Capture the cell that displays the provided text and extract its (x, y) central coordinate. 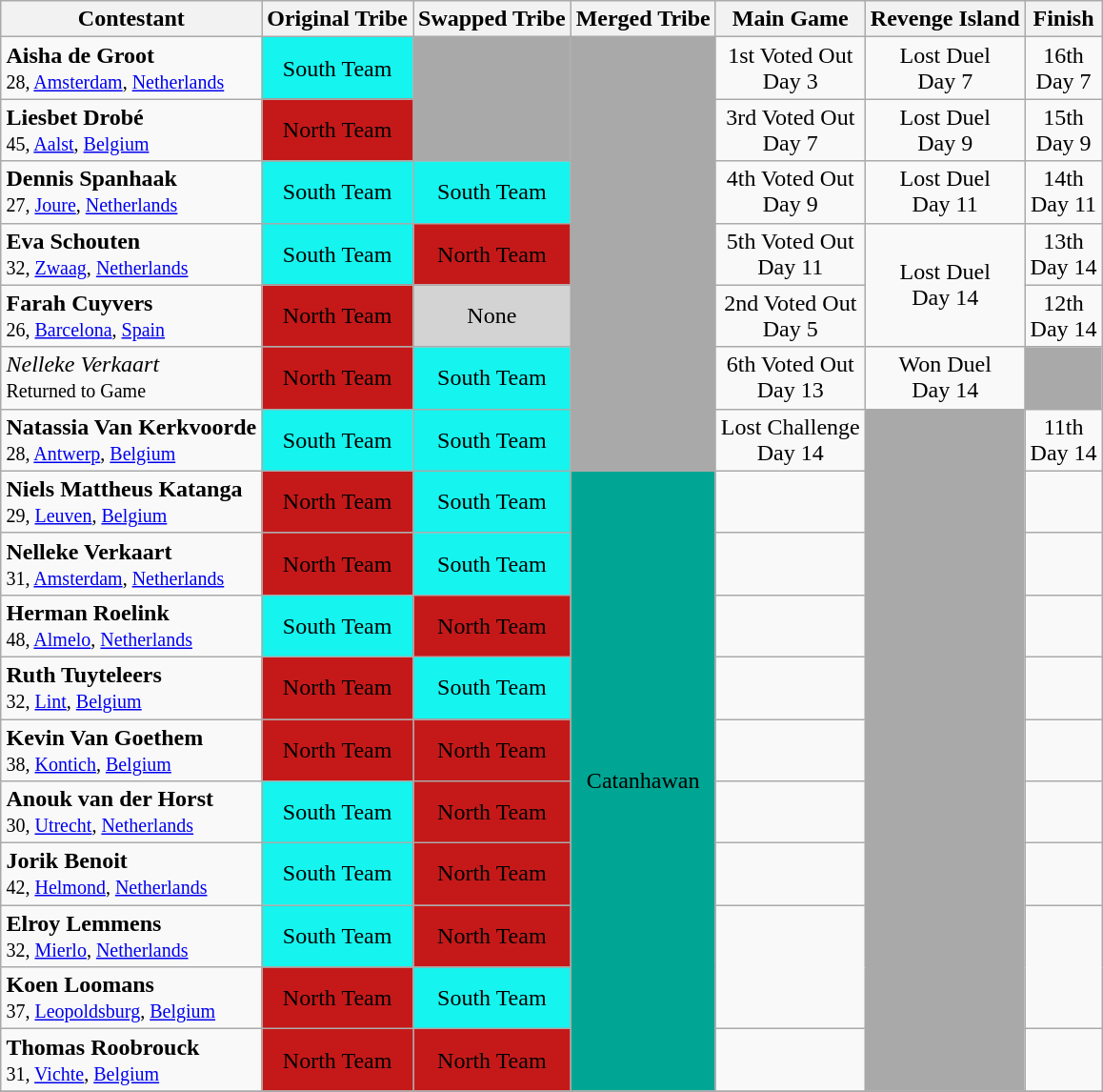
Finish (1063, 19)
Contestant (131, 19)
Ruth Tuyteleers32, Lint, Belgium (131, 688)
Revenge Island (945, 19)
16thDay 7 (1063, 69)
Won DuelDay 14 (945, 377)
Main Game (791, 19)
Lost ChallengeDay 14 (791, 440)
Swapped Tribe (492, 19)
11thDay 14 (1063, 440)
Farah Cuyvers26, Barcelona, Spain (131, 316)
15thDay 9 (1063, 130)
Herman Roelink48, Almelo, Netherlands (131, 625)
Lost DuelDay 9 (945, 130)
6th Voted OutDay 13 (791, 377)
Nelleke Verkaart31, Amsterdam, Netherlands (131, 564)
12thDay 14 (1063, 316)
1st Voted OutDay 3 (791, 69)
Natassia Van Kerkvoorde28, Antwerp, Belgium (131, 440)
Merged Tribe (643, 19)
Koen Loomans37, Leopoldsburg, Belgium (131, 999)
Dennis Spanhaak27, Joure, Netherlands (131, 192)
Anouk van der Horst30, Utrecht, Netherlands (131, 812)
Elroy Lemmens32, Mierlo, Netherlands (131, 936)
Catanhawan (643, 781)
14thDay 11 (1063, 192)
Liesbet Drobé45, Aalst, Belgium (131, 130)
Nelleke VerkaartReturned to Game (131, 377)
Niels Mattheus Katanga29, Leuven, Belgium (131, 501)
None (492, 316)
5th Voted OutDay 11 (791, 253)
Lost DuelDay 7 (945, 69)
Eva Schouten32, Zwaag, Netherlands (131, 253)
3rd Voted OutDay 7 (791, 130)
2nd Voted OutDay 5 (791, 316)
Thomas Roobrouck31, Vichte, Belgium (131, 1060)
Kevin Van Goethem38, Kontich, Belgium (131, 749)
Original Tribe (337, 19)
Jorik Benoit42, Helmond, Netherlands (131, 875)
Aisha de Groot28, Amsterdam, Netherlands (131, 69)
4th Voted OutDay 9 (791, 192)
Lost DuelDay 11 (945, 192)
13thDay 14 (1063, 253)
Lost DuelDay 14 (945, 285)
